Detect which cell encompasses the target text, then output its [X, Y] center coordinate. 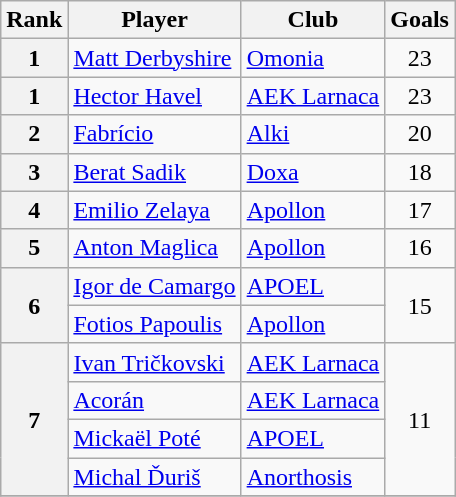
20 [420, 134]
Ivan Tričkovski [154, 362]
Club [313, 20]
7 [34, 419]
Anton Maglica [154, 248]
18 [420, 172]
Omonia [313, 58]
Hector Havel [154, 96]
Mickaël Poté [154, 438]
11 [420, 419]
Player [154, 20]
Goals [420, 20]
6 [34, 305]
4 [34, 210]
5 [34, 248]
17 [420, 210]
Michal Ďuriš [154, 477]
Igor de Camargo [154, 286]
15 [420, 305]
Alki [313, 134]
Berat Sadik [154, 172]
2 [34, 134]
Fotios Papoulis [154, 324]
Emilio Zelaya [154, 210]
Acorán [154, 400]
16 [420, 248]
Rank [34, 20]
Doxa [313, 172]
Matt Derbyshire [154, 58]
Anorthosis [313, 477]
3 [34, 172]
Fabrício [154, 134]
